From the cell containing the given text, extract its center point as [X, Y] coordinate. 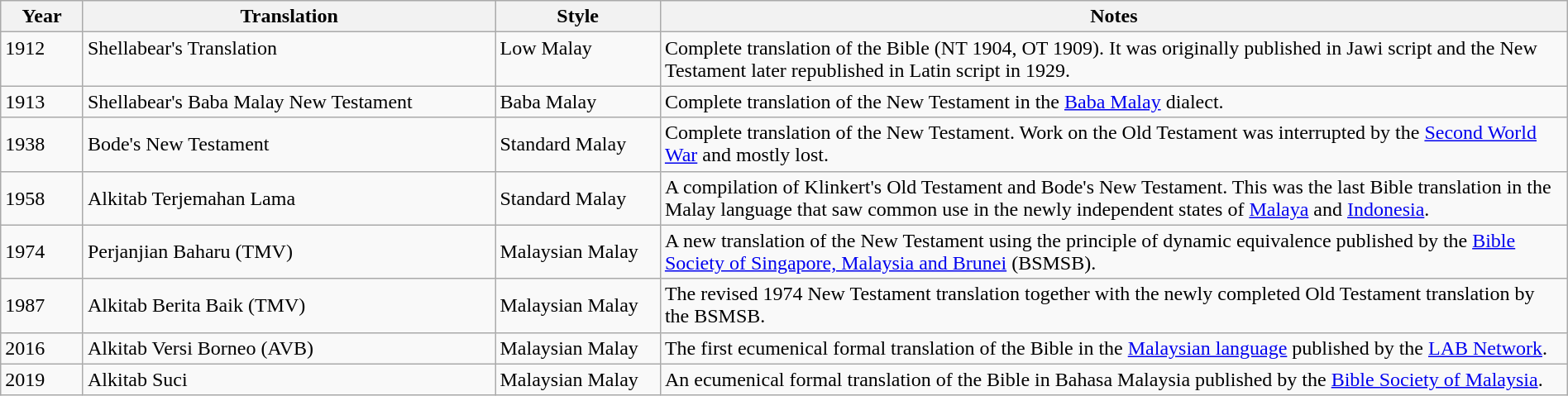
Baba Malay [577, 102]
Alkitab Suci [289, 379]
1938 [42, 144]
1987 [42, 306]
Alkitab Versi Borneo (AVB) [289, 348]
Style [577, 17]
1913 [42, 102]
Complete translation of the New Testament. Work on the Old Testament was interrupted by the Second World War and mostly lost. [1113, 144]
Complete translation of the New Testament in the Baba Malay dialect. [1113, 102]
Alkitab Terjemahan Lama [289, 198]
Notes [1113, 17]
1974 [42, 251]
2016 [42, 348]
Shellabear's Baba Malay New Testament [289, 102]
Shellabear's Translation [289, 60]
Low Malay [577, 60]
The first ecumenical formal translation of the Bible in the Malaysian language published by the LAB Network. [1113, 348]
1912 [42, 60]
2019 [42, 379]
Perjanjian Baharu (TMV) [289, 251]
Alkitab Berita Baik (TMV) [289, 306]
Translation [289, 17]
Year [42, 17]
An ecumenical formal translation of the Bible in Bahasa Malaysia published by the Bible Society of Malaysia. [1113, 379]
The revised 1974 New Testament translation together with the newly completed Old Testament translation by the BSMSB. [1113, 306]
1958 [42, 198]
Bode's New Testament [289, 144]
